Search for the cell housing the specified text and yield its [X, Y] center coordinate. 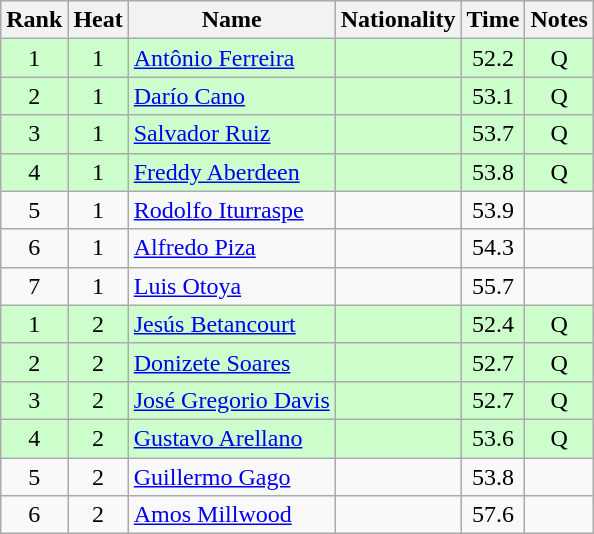
52.4 [493, 324]
7 [34, 286]
Rank [34, 20]
Amos Millwood [232, 515]
Guillermo Gago [232, 477]
Rodolfo Iturraspe [232, 210]
Salvador Ruiz [232, 134]
53.7 [493, 134]
57.6 [493, 515]
José Gregorio Davis [232, 400]
55.7 [493, 286]
Darío Cano [232, 96]
Gustavo Arellano [232, 438]
Freddy Aberdeen [232, 172]
53.1 [493, 96]
Name [232, 20]
Notes [559, 20]
Donizete Soares [232, 362]
Nationality [398, 20]
Alfredo Piza [232, 248]
53.6 [493, 438]
53.9 [493, 210]
52.2 [493, 58]
Jesús Betancourt [232, 324]
Heat [98, 20]
Antônio Ferreira [232, 58]
Luis Otoya [232, 286]
Time [493, 20]
54.3 [493, 248]
